Determine the [x, y] coordinate at the center of the cell enclosing the given text.  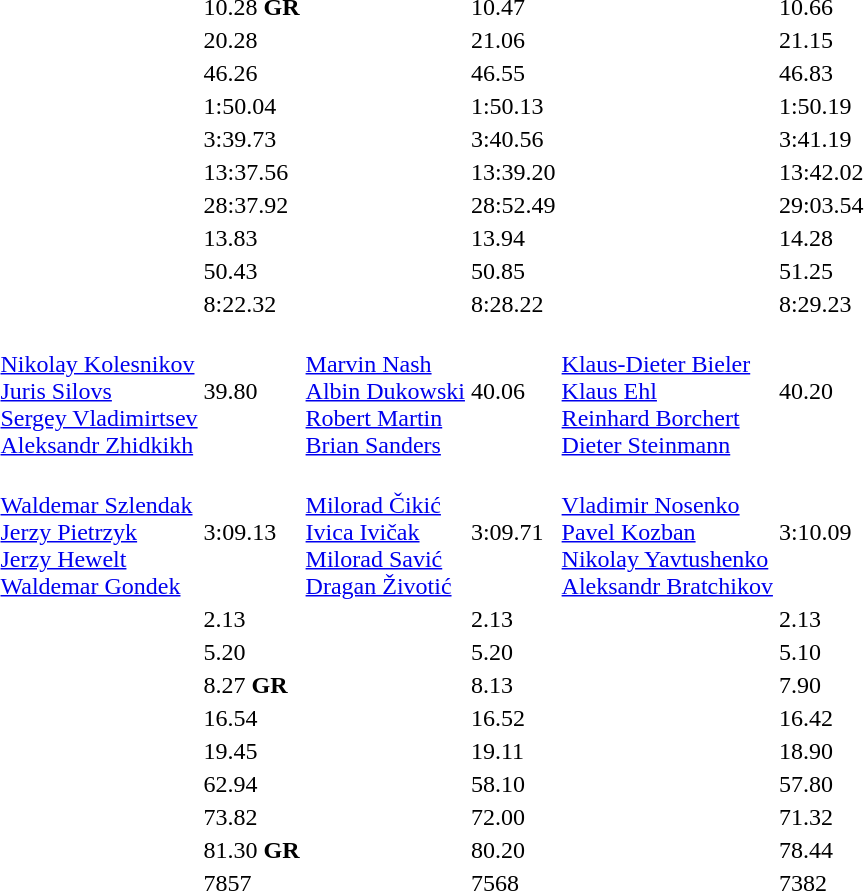
3:09.71 [513, 532]
81.30 GR [252, 850]
13.83 [252, 238]
58.10 [513, 784]
13.94 [513, 238]
3:40.56 [513, 139]
1:50.04 [252, 106]
50.85 [513, 271]
28:52.49 [513, 205]
73.82 [252, 817]
46.26 [252, 73]
3:09.13 [252, 532]
28:37.92 [252, 205]
19.11 [513, 751]
21.06 [513, 40]
Vladimir NosenkoPavel KozbanNikolay YavtushenkoAleksandr Bratchikov [667, 532]
19.45 [252, 751]
Milorad ČikićIvica IvičakMilorad SavićDragan Životić [385, 532]
1:50.13 [513, 106]
16.54 [252, 718]
8:28.22 [513, 304]
Marvin NashAlbin DukowskiRobert MartinBrian Sanders [385, 391]
16.52 [513, 718]
8:22.32 [252, 304]
72.00 [513, 817]
13:37.56 [252, 172]
8.13 [513, 685]
50.43 [252, 271]
80.20 [513, 850]
13:39.20 [513, 172]
40.06 [513, 391]
39.80 [252, 391]
3:39.73 [252, 139]
8.27 GR [252, 685]
46.55 [513, 73]
62.94 [252, 784]
Klaus-Dieter BielerKlaus EhlReinhard BorchertDieter Steinmann [667, 391]
20.28 [252, 40]
